Detect which cell encompasses the target text, then output its [x, y] center coordinate. 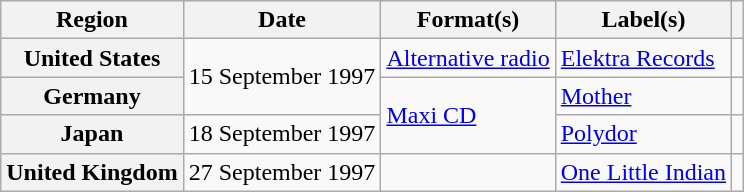
United States [92, 58]
27 September 1997 [282, 172]
Mother [643, 96]
15 September 1997 [282, 77]
Polydor [643, 134]
Format(s) [468, 20]
Elektra Records [643, 58]
Japan [92, 134]
18 September 1997 [282, 134]
Germany [92, 96]
Maxi CD [468, 115]
Date [282, 20]
Label(s) [643, 20]
Region [92, 20]
One Little Indian [643, 172]
United Kingdom [92, 172]
Alternative radio [468, 58]
